Search for the cell housing the specified text and yield its (x, y) center coordinate. 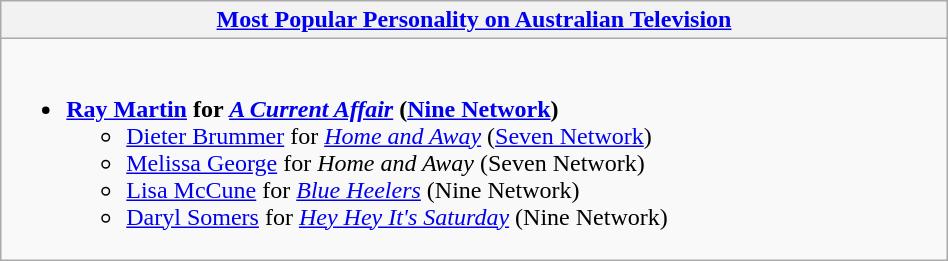
Most Popular Personality on Australian Television (474, 20)
